Return the [X, Y] coordinate for the center point of the cell that contains the specified text.  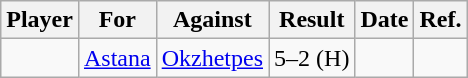
Okzhetpes [212, 58]
Date [384, 20]
Against [212, 20]
Player [40, 20]
Result [312, 20]
Astana [117, 58]
5–2 (H) [312, 58]
For [117, 20]
Ref. [440, 20]
